Output the [X, Y] coordinate of the center of the cell containing the given text.  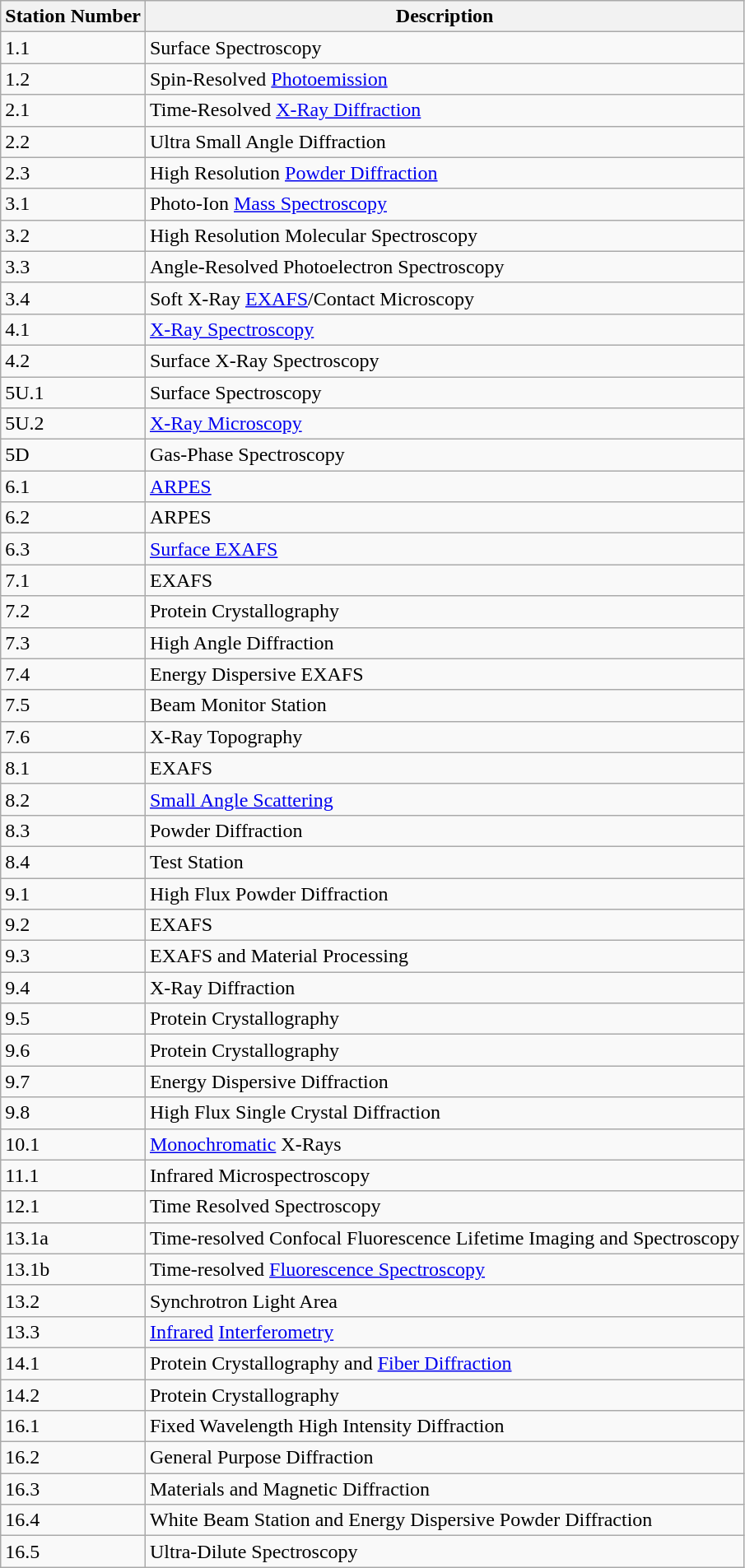
8.3 [73, 831]
High Flux Single Crystal Diffraction [445, 1113]
Photo-Ion Mass Spectroscopy [445, 204]
Station Number [73, 16]
16.1 [73, 1426]
6.3 [73, 549]
1.2 [73, 79]
General Purpose Diffraction [445, 1458]
Time-resolved Fluorescence Spectroscopy [445, 1269]
7.2 [73, 612]
7.4 [73, 674]
High Angle Diffraction [445, 643]
Time Resolved Spectroscopy [445, 1207]
8.2 [73, 799]
3.4 [73, 298]
16.5 [73, 1552]
Powder Diffraction [445, 831]
9.5 [73, 1019]
Small Angle Scattering [445, 799]
4.1 [73, 329]
9.8 [73, 1113]
Surface EXAFS [445, 549]
Ultra Small Angle Diffraction [445, 142]
Ultra-Dilute Spectroscopy [445, 1552]
X-Ray Diffraction [445, 988]
9.7 [73, 1082]
Synchrotron Light Area [445, 1300]
13.2 [73, 1300]
Description [445, 16]
High Flux Powder Diffraction [445, 893]
7.5 [73, 705]
High Resolution Powder Diffraction [445, 173]
9.1 [73, 893]
Beam Monitor Station [445, 705]
9.3 [73, 956]
White Beam Station and Energy Dispersive Powder Diffraction [445, 1520]
14.2 [73, 1395]
2.1 [73, 110]
Energy Dispersive Diffraction [445, 1082]
2.2 [73, 142]
8.4 [73, 862]
16.4 [73, 1520]
Materials and Magnetic Diffraction [445, 1489]
Test Station [445, 862]
Infrared Interferometry [445, 1332]
EXAFS and Material Processing [445, 956]
Surface X-Ray Spectroscopy [445, 361]
12.1 [73, 1207]
4.2 [73, 361]
Fixed Wavelength High Intensity Diffraction [445, 1426]
Protein Crystallography and Fiber Diffraction [445, 1363]
9.6 [73, 1050]
14.1 [73, 1363]
X-Ray Topography [445, 737]
3.2 [73, 235]
5D [73, 455]
9.2 [73, 925]
7.1 [73, 580]
13.3 [73, 1332]
13.1a [73, 1238]
X-Ray Microscopy [445, 424]
5U.2 [73, 424]
3.3 [73, 267]
Soft X-Ray EXAFS/Contact Microscopy [445, 298]
9.4 [73, 988]
High Resolution Molecular Spectroscopy [445, 235]
Monochromatic X-Rays [445, 1144]
11.1 [73, 1175]
Spin-Resolved Photoemission [445, 79]
13.1b [73, 1269]
Gas-Phase Spectroscopy [445, 455]
1.1 [73, 48]
8.1 [73, 768]
7.6 [73, 737]
Time-resolved Confocal Fluorescence Lifetime Imaging and Spectroscopy [445, 1238]
Time-Resolved X-Ray Diffraction [445, 110]
2.3 [73, 173]
10.1 [73, 1144]
6.2 [73, 518]
6.1 [73, 486]
7.3 [73, 643]
3.1 [73, 204]
16.3 [73, 1489]
X-Ray Spectroscopy [445, 329]
5U.1 [73, 393]
Angle-Resolved Photoelectron Spectroscopy [445, 267]
16.2 [73, 1458]
Energy Dispersive EXAFS [445, 674]
Infrared Microspectroscopy [445, 1175]
